Identify which cell holds the provided text, then report its (x, y) central coordinate. 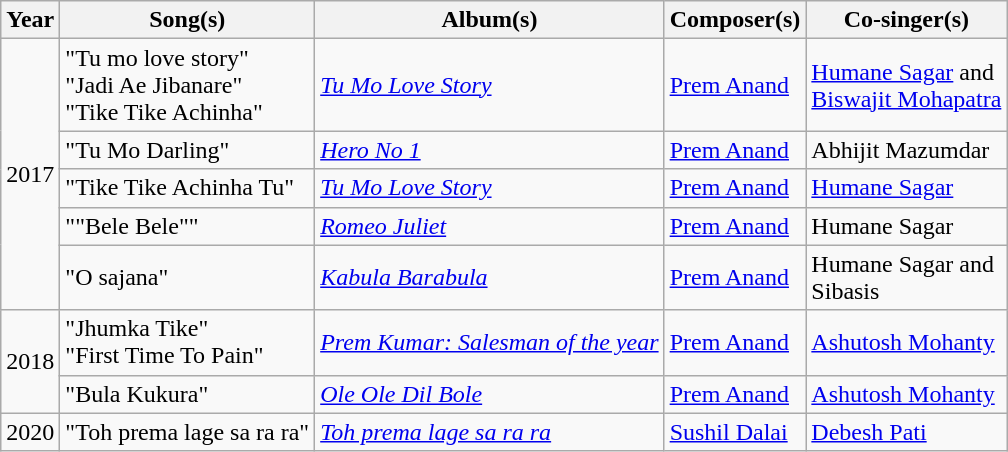
Co-singer(s) (906, 20)
"Jhumka Tike""First Time To Pain" (188, 342)
Abhijit Mazumdar (906, 150)
"O sajana" (188, 278)
""Bele Bele"" (188, 226)
Hero No 1 (490, 150)
Humane Sagar andBiswajit Mohapatra (906, 85)
Composer(s) (735, 20)
"Tu mo love story""Jadi Ae Jibanare""Tike Tike Achinha" (188, 85)
"Tike Tike Achinha Tu" (188, 188)
"Tu Mo Darling" (188, 150)
Debesh Pati (906, 432)
2017 (30, 174)
Sushil Dalai (735, 432)
Year (30, 20)
Song(s) (188, 20)
Kabula Barabula (490, 278)
Prem Kumar: Salesman of the year (490, 342)
2018 (30, 362)
Romeo Juliet (490, 226)
Album(s) (490, 20)
2020 (30, 432)
Humane Sagar andSibasis (906, 278)
"Bula Kukura" (188, 394)
Toh prema lage sa ra ra (490, 432)
Ole Ole Dil Bole (490, 394)
"Toh prema lage sa ra ra" (188, 432)
